Identify which cell holds the provided text, then report its (x, y) central coordinate. 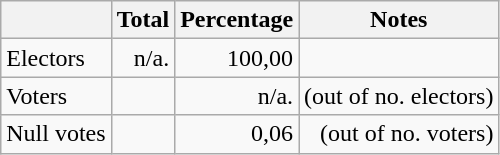
100,00 (237, 58)
(out of no. voters) (399, 134)
Percentage (237, 20)
0,06 (237, 134)
Null votes (56, 134)
Total (143, 20)
Notes (399, 20)
(out of no. electors) (399, 96)
Voters (56, 96)
Electors (56, 58)
